Detect which cell encompasses the target text, then output its [X, Y] center coordinate. 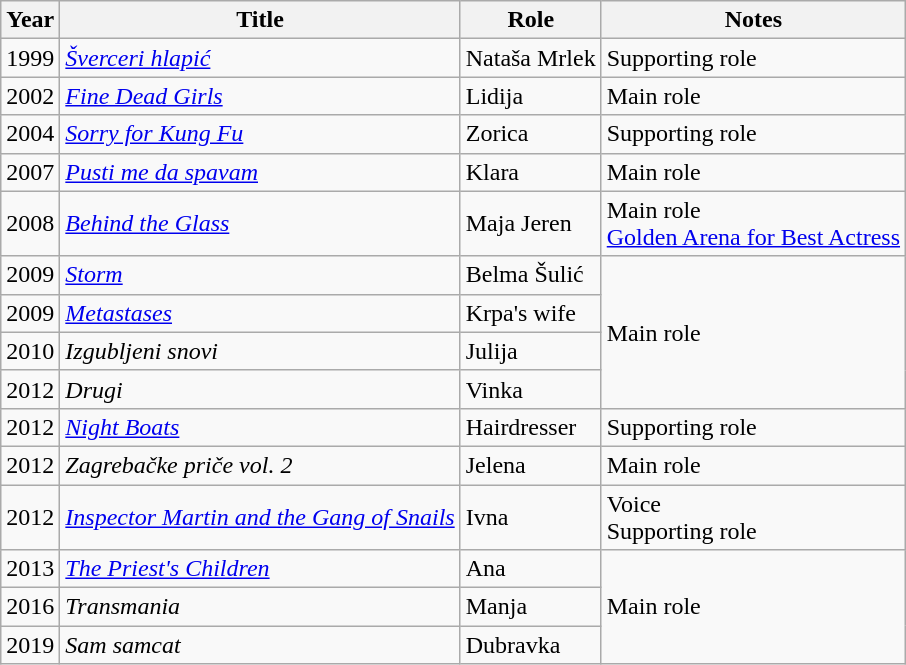
Title [260, 20]
Dubravka [530, 645]
The Priest's Children [260, 569]
Storm [260, 275]
VoiceSupporting role [753, 516]
Izgubljeni snovi [260, 351]
Inspector Martin and the Gang of Snails [260, 516]
Jelena [530, 465]
2002 [30, 96]
Manja [530, 607]
2008 [30, 224]
Pusti me da spavam [260, 172]
Year [30, 20]
Ivna [530, 516]
2019 [30, 645]
Transmania [260, 607]
1999 [30, 58]
Maja Jeren [530, 224]
Klara [530, 172]
Hairdresser [530, 427]
2004 [30, 134]
Zagrebačke priče vol. 2 [260, 465]
Main roleGolden Arena for Best Actress [753, 224]
Julija [530, 351]
Ana [530, 569]
Sorry for Kung Fu [260, 134]
2010 [30, 351]
Krpa's wife [530, 313]
2007 [30, 172]
Behind the Glass [260, 224]
Fine Dead Girls [260, 96]
Nataša Mrlek [530, 58]
Sam samcat [260, 645]
Drugi [260, 389]
Role [530, 20]
2013 [30, 569]
Lidija [530, 96]
Šverceri hlapić [260, 58]
Notes [753, 20]
Vinka [530, 389]
Metastases [260, 313]
Belma Šulić [530, 275]
Zorica [530, 134]
Night Boats [260, 427]
2016 [30, 607]
